Find where the given text appears and provide that cell's center as (X, Y) coordinate. 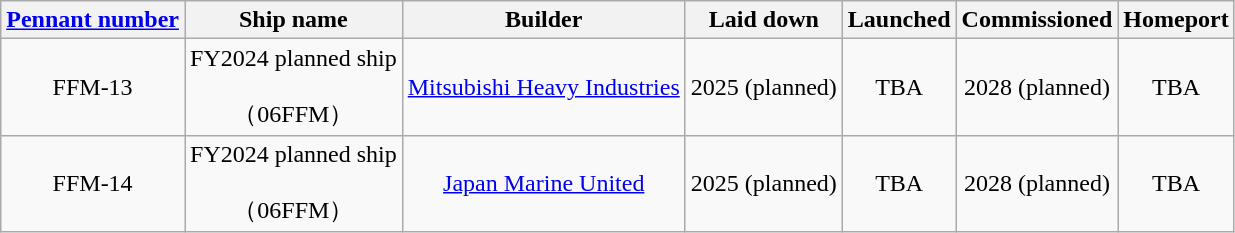
Laid down (764, 20)
Ship name (293, 20)
Builder (544, 20)
FFM-13 (93, 88)
Pennant number (93, 20)
Homeport (1176, 20)
Mitsubishi Heavy Industries (544, 88)
Japan Marine United (544, 184)
Launched (899, 20)
Commissioned (1037, 20)
FFM-14 (93, 184)
